Return [x, y] of the center of cell containing provided text 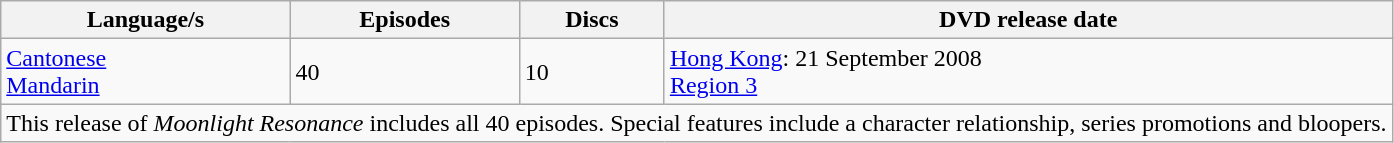
This release of Moonlight Resonance includes all 40 episodes. Special features include a character relationship, series promotions and bloopers. [696, 123]
Language/s [146, 20]
Hong Kong: 21 September 2008Region 3 [1028, 72]
CantoneseMandarin [146, 72]
DVD release date [1028, 20]
Episodes [404, 20]
Discs [592, 20]
10 [592, 72]
40 [404, 72]
